Determine the (X, Y) coordinate at the center of the cell enclosing the given text.  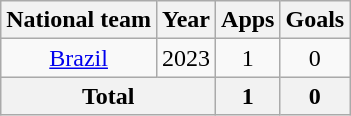
Apps (248, 20)
2023 (186, 58)
Year (186, 20)
Brazil (79, 58)
National team (79, 20)
Total (108, 96)
Goals (315, 20)
